Scan for the cell matching the given text and deliver its [X, Y] coordinate at center. 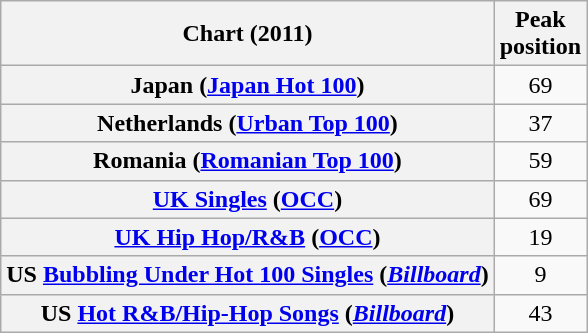
37 [540, 123]
US Hot R&B/Hip-Hop Songs (Billboard) [248, 313]
43 [540, 313]
US Bubbling Under Hot 100 Singles (Billboard) [248, 275]
Japan (Japan Hot 100) [248, 85]
Netherlands (Urban Top 100) [248, 123]
Romania (Romanian Top 100) [248, 161]
UK Hip Hop/R&B (OCC) [248, 237]
Peakposition [540, 34]
Chart (2011) [248, 34]
9 [540, 275]
59 [540, 161]
19 [540, 237]
UK Singles (OCC) [248, 199]
